Provide the (x, y) coordinate of the cell's center where the given text is located.  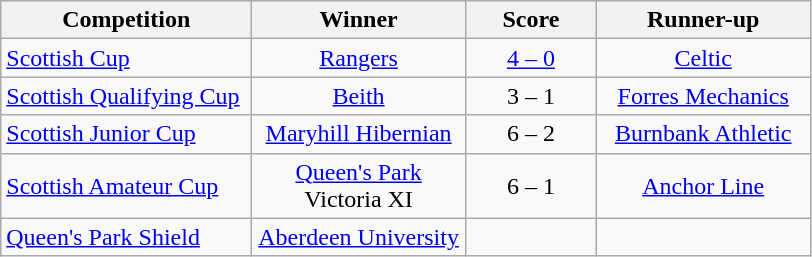
Scottish Qualifying Cup (126, 96)
Winner (359, 20)
Scottish Junior Cup (126, 134)
Runner-up (703, 20)
Scottish Cup (126, 58)
Maryhill Hibernian (359, 134)
Anchor Line (703, 186)
Queen's Park Shield (126, 237)
Scottish Amateur Cup (126, 186)
6 – 2 (530, 134)
Burnbank Athletic (703, 134)
Competition (126, 20)
Celtic (703, 58)
Score (530, 20)
Forres Mechanics (703, 96)
Beith (359, 96)
4 – 0 (530, 58)
3 – 1 (530, 96)
Aberdeen University (359, 237)
Queen's Park Victoria XI (359, 186)
6 – 1 (530, 186)
Rangers (359, 58)
